Provide the (X, Y) coordinate of the cell's center where the given text is located.  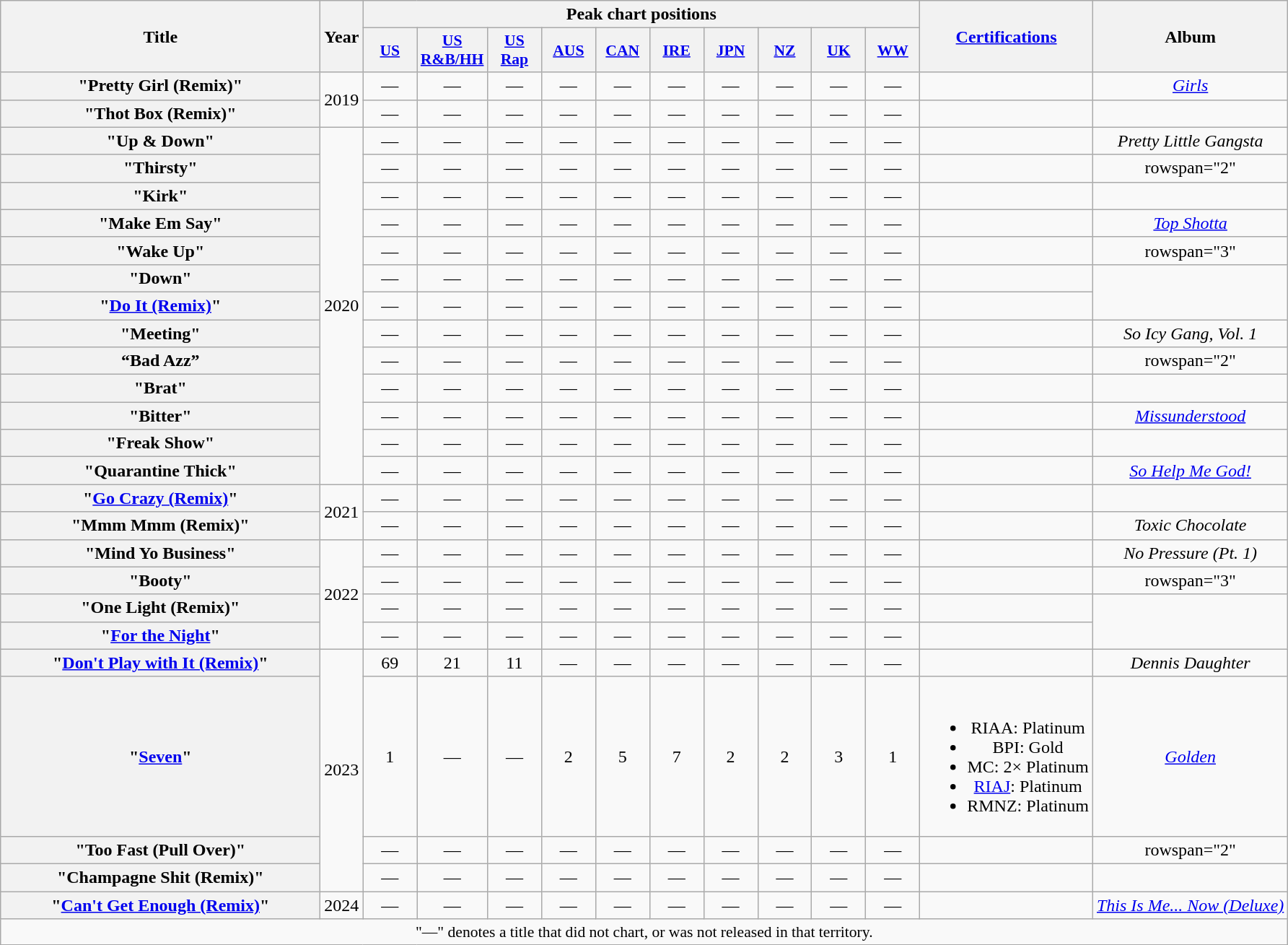
Toxic Chocolate (1190, 526)
"Bitter" (160, 416)
3 (838, 757)
Certifications (1007, 36)
"Pretty Girl (Remix)" (160, 86)
Girls (1190, 86)
"Up & Down" (160, 141)
"Champagne Shit (Remix)" (160, 877)
"Quarantine Thick" (160, 471)
7 (677, 757)
“Bad Azz” (160, 361)
"Go Crazy (Remix)" (160, 498)
2021 (342, 512)
"Brat" (160, 388)
UK (838, 51)
"Can't Get Enough (Remix)" (160, 905)
IRE (677, 51)
US (390, 51)
AUS (569, 51)
WW (893, 51)
69 (390, 663)
Dennis Daughter (1190, 663)
"Thot Box (Remix)" (160, 113)
NZ (785, 51)
So Help Me God! (1190, 471)
"One Light (Remix)" (160, 608)
USR&B/HH (452, 51)
Album (1190, 36)
"Wake Up" (160, 251)
RIAA: PlatinumBPI: GoldMC: 2× PlatinumRIAJ: PlatinumRMNZ: Platinum (1007, 757)
"Too Fast (Pull Over)" (160, 850)
"Mmm Mmm (Remix)" (160, 526)
"Thirsty" (160, 168)
"Do It (Remix)" (160, 305)
"Kirk" (160, 196)
Peak chart positions (641, 14)
This Is Me... Now (Deluxe) (1190, 905)
2020 (342, 306)
No Pressure (Pt. 1) (1190, 553)
"Down" (160, 278)
JPN (730, 51)
11 (514, 663)
USRap (514, 51)
2023 (342, 770)
Golden (1190, 757)
Year (342, 36)
2019 (342, 100)
Missunderstood (1190, 416)
2024 (342, 905)
"Freak Show" (160, 443)
"For the Night" (160, 635)
Pretty Little Gangsta (1190, 141)
"Meeting" (160, 333)
"Seven" (160, 757)
So Icy Gang, Vol. 1 (1190, 333)
"Booty" (160, 580)
"Mind Yo Business" (160, 553)
Top Shotta (1190, 223)
"Don't Play with It (Remix)" (160, 663)
"Make Em Say" (160, 223)
"—" denotes a title that did not chart, or was not released in that territory. (644, 932)
2022 (342, 594)
21 (452, 663)
5 (622, 757)
CAN (622, 51)
Title (160, 36)
